Locate the cell with the specified text and output its (X, Y) center coordinate. 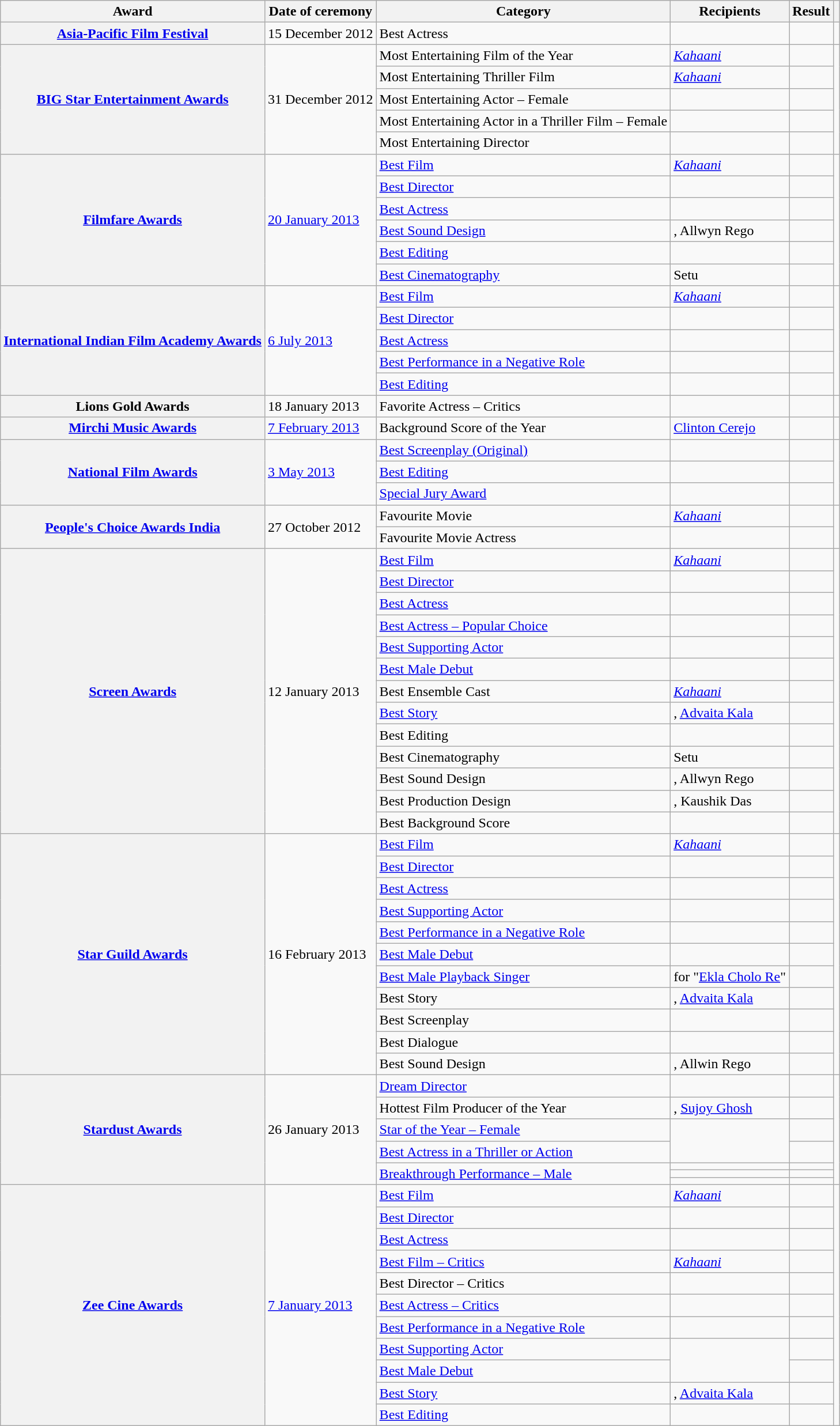
Lions Gold Awards (133, 406)
26 January 2013 (320, 1130)
27 October 2012 (320, 527)
Best Actress in a Thriller or Action (523, 1152)
Special Jury Award (523, 494)
Best Male Playback Singer (523, 977)
Recipients (730, 12)
People's Choice Awards India (133, 527)
, Allwin Rego (730, 1064)
Result (811, 12)
Best Screenplay (Original) (523, 450)
Breakthrough Performance – Male (523, 1174)
Best Ensemble Cast (523, 691)
Best Screenplay (523, 1020)
, Kaushik Das (730, 801)
Category (523, 12)
Hottest Film Producer of the Year (523, 1108)
Best Film – Critics (523, 1261)
3 May 2013 (320, 472)
National Film Awards (133, 472)
Best Actress – Popular Choice (523, 625)
Best Background Score (523, 823)
Date of ceremony (320, 12)
16 February 2013 (320, 954)
6 July 2013 (320, 341)
, Sujoy Ghosh (730, 1108)
Best Dialogue (523, 1042)
Most Entertaining Film of the Year (523, 55)
Mirchi Music Awards (133, 428)
Best Director – Critics (523, 1283)
Star of the Year – Female (523, 1130)
Most Entertaining Director (523, 143)
7 January 2013 (320, 1306)
Favourite Movie Actress (523, 538)
Clinton Cerejo (730, 428)
Most Entertaining Actor in a Thriller Film – Female (523, 121)
for "Ekla Cholo Re" (730, 977)
Award (133, 12)
7 February 2013 (320, 428)
12 January 2013 (320, 691)
Best Actress – Critics (523, 1305)
Dream Director (523, 1086)
Most Entertaining Thriller Film (523, 77)
Stardust Awards (133, 1130)
Background Score of the Year (523, 428)
Zee Cine Awards (133, 1306)
Star Guild Awards (133, 954)
Asia-Pacific Film Festival (133, 33)
Filmfare Awards (133, 220)
Best Production Design (523, 801)
31 December 2012 (320, 99)
Favourite Movie (523, 516)
20 January 2013 (320, 220)
Most Entertaining Actor – Female (523, 99)
18 January 2013 (320, 406)
BIG Star Entertainment Awards (133, 99)
International Indian Film Academy Awards (133, 341)
Screen Awards (133, 691)
Favorite Actress – Critics (523, 406)
15 December 2012 (320, 33)
